Detect which cell encompasses the target text, then output its [x, y] center coordinate. 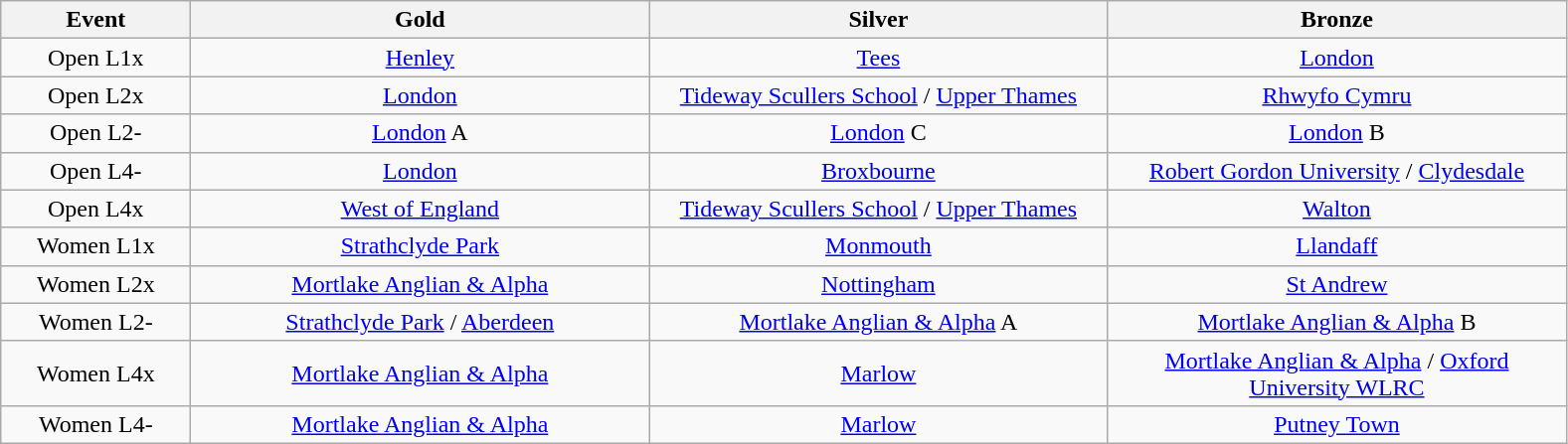
Women L2x [95, 284]
Llandaff [1336, 246]
London B [1336, 133]
Tees [879, 58]
Mortlake Anglian & Alpha A [879, 322]
Open L4- [95, 171]
Mortlake Anglian & Alpha / Oxford University WLRC [1336, 373]
Broxbourne [879, 171]
Women L4x [95, 373]
Walton [1336, 209]
Nottingham [879, 284]
Open L1x [95, 58]
Women L4- [95, 424]
Putney Town [1336, 424]
Gold [420, 20]
Mortlake Anglian & Alpha B [1336, 322]
Robert Gordon University / Clydesdale [1336, 171]
West of England [420, 209]
Open L4x [95, 209]
Event [95, 20]
London C [879, 133]
Women L2- [95, 322]
London A [420, 133]
Silver [879, 20]
Rhwyfo Cymru [1336, 95]
Open L2- [95, 133]
Women L1x [95, 246]
Strathclyde Park [420, 246]
St Andrew [1336, 284]
Bronze [1336, 20]
Henley [420, 58]
Monmouth [879, 246]
Open L2x [95, 95]
Strathclyde Park / Aberdeen [420, 322]
